Provide the (x, y) coordinate of the cell's center where the given text is located.  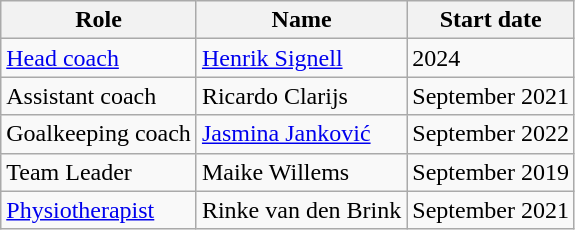
2024 (491, 58)
Ricardo Clarijs (301, 96)
September 2022 (491, 134)
Head coach (99, 58)
Physiotherapist (99, 210)
September 2019 (491, 172)
Jasmina Janković (301, 134)
Start date (491, 20)
Team Leader (99, 172)
Role (99, 20)
Maike Willems (301, 172)
Henrik Signell (301, 58)
Name (301, 20)
Goalkeeping coach (99, 134)
Assistant coach (99, 96)
Rinke van den Brink (301, 210)
